For the text-containing cell, return its midpoint in [x, y] coordinate format. 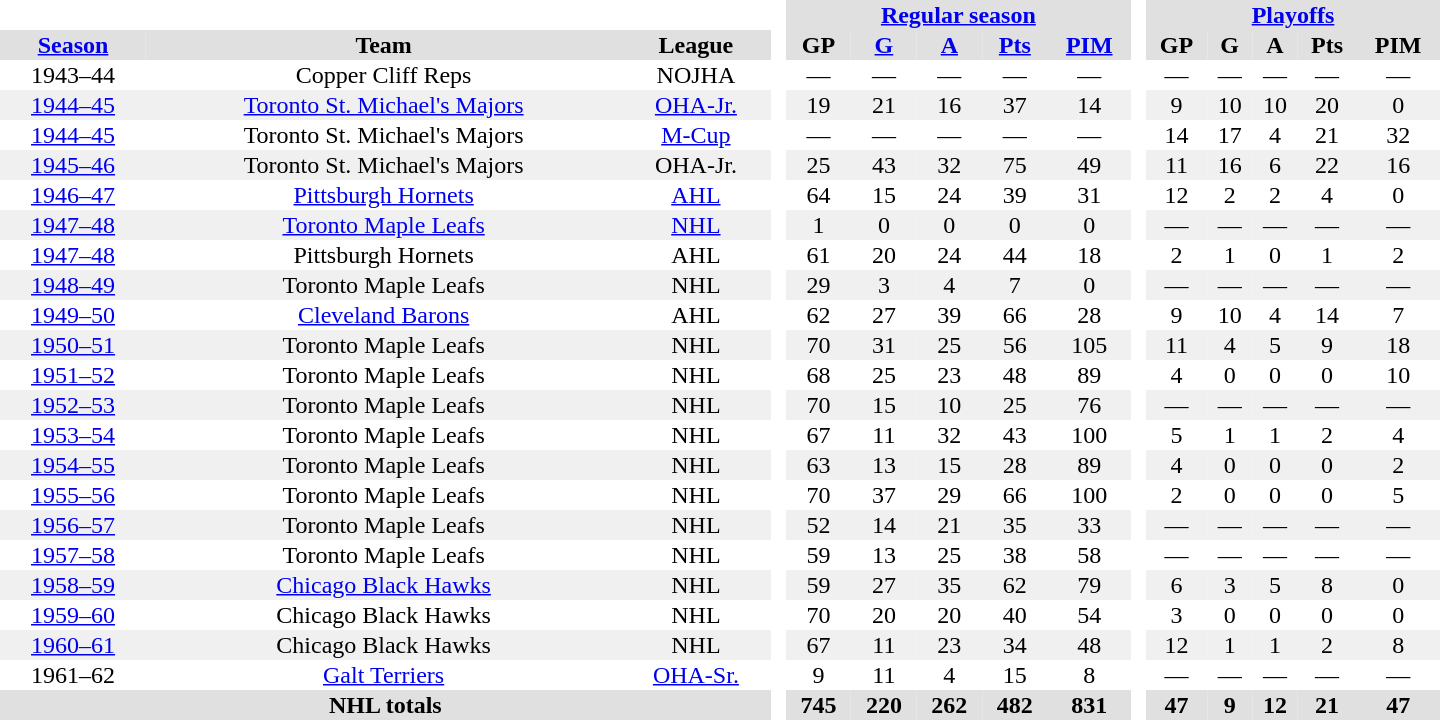
1945–46 [73, 165]
49 [1090, 165]
44 [1014, 255]
75 [1014, 165]
1943–44 [73, 75]
1949–50 [73, 315]
1953–54 [73, 435]
1948–49 [73, 285]
Playoffs [1293, 15]
League [696, 45]
Galt Terriers [384, 675]
63 [818, 465]
220 [884, 705]
34 [1014, 645]
1956–57 [73, 525]
1958–59 [73, 585]
831 [1090, 705]
Copper Cliff Reps [384, 75]
1960–61 [73, 645]
17 [1230, 135]
64 [818, 195]
745 [818, 705]
Team [384, 45]
56 [1014, 345]
1946–47 [73, 195]
22 [1328, 165]
OHA-Sr. [696, 675]
Cleveland Barons [384, 315]
52 [818, 525]
40 [1014, 615]
1952–53 [73, 405]
1961–62 [73, 675]
58 [1090, 555]
61 [818, 255]
33 [1090, 525]
NOJHA [696, 75]
482 [1014, 705]
262 [950, 705]
NHL totals [386, 705]
38 [1014, 555]
79 [1090, 585]
1954–55 [73, 465]
68 [818, 375]
1959–60 [73, 615]
76 [1090, 405]
19 [818, 105]
Season [73, 45]
105 [1090, 345]
Regular season [958, 15]
M-Cup [696, 135]
1957–58 [73, 555]
1951–52 [73, 375]
1950–51 [73, 345]
1955–56 [73, 495]
54 [1090, 615]
